From the cell containing the given text, extract its center point as (X, Y) coordinate. 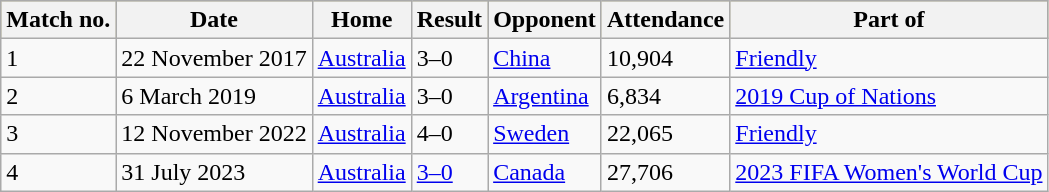
12 November 2022 (214, 134)
Attendance (665, 20)
Argentina (545, 96)
22 November 2017 (214, 58)
31 July 2023 (214, 172)
27,706 (665, 172)
Home (362, 20)
6 March 2019 (214, 96)
10,904 (665, 58)
Opponent (545, 20)
3 (58, 134)
2019 Cup of Nations (889, 96)
2023 FIFA Women's World Cup (889, 172)
Sweden (545, 134)
2 (58, 96)
Date (214, 20)
Part of (889, 20)
Result (449, 20)
Match no. (58, 20)
22,065 (665, 134)
China (545, 58)
4 (58, 172)
4–0 (449, 134)
6,834 (665, 96)
Canada (545, 172)
1 (58, 58)
